Provide the [x, y] coordinate of the cell's center where the given text is located.  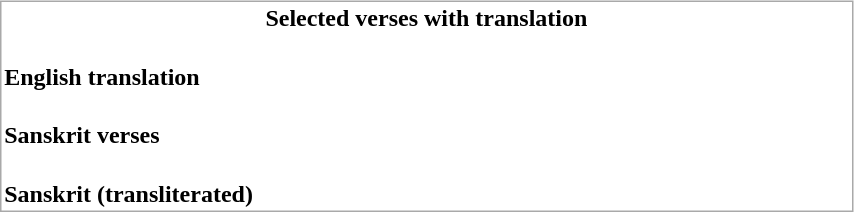
Sanskrit verses [426, 122]
Sanskrit (transliterated) [426, 182]
Selected verses with translation [426, 19]
English translation [426, 64]
